Scan for the cell matching the given text and deliver its (X, Y) coordinate at center. 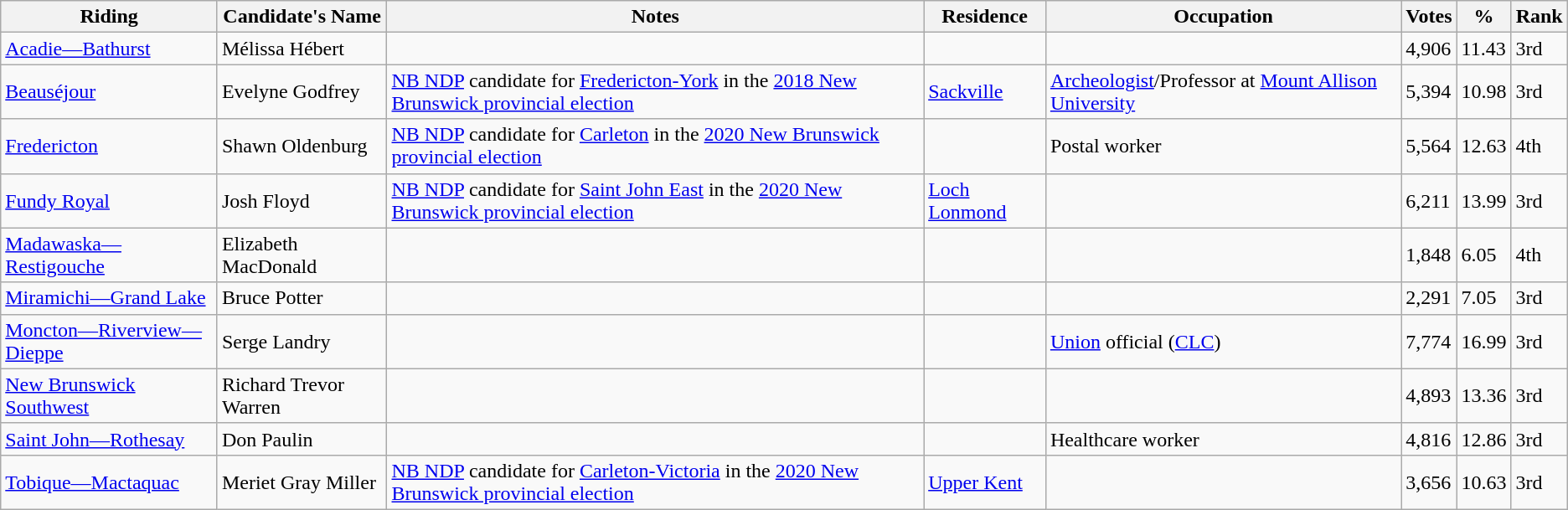
Fundy Royal (109, 201)
NB NDP candidate for Carleton in the 2020 New Brunswick provincial election (655, 146)
NB NDP candidate for Carleton-Victoria in the 2020 New Brunswick provincial election (655, 482)
Elizabeth MacDonald (302, 255)
Shawn Oldenburg (302, 146)
6,211 (1429, 201)
Mélissa Hébert (302, 49)
7,774 (1429, 342)
Saint John—Rothesay (109, 439)
NB NDP candidate for Fredericton-York in the 2018 New Brunswick provincial election (655, 92)
Rank (1540, 17)
4,816 (1429, 439)
Beauséjour (109, 92)
Richard Trevor Warren (302, 395)
Archeologist/Professor at Mount Allison University (1223, 92)
Notes (655, 17)
13.99 (1484, 201)
Healthcare worker (1223, 439)
Union official (CLC) (1223, 342)
4,893 (1429, 395)
Tobique—Mactaquac (109, 482)
Madawaska—Restigouche (109, 255)
3,656 (1429, 482)
4,906 (1429, 49)
NB NDP candidate for Saint John East in the 2020 New Brunswick provincial election (655, 201)
5,564 (1429, 146)
Fredericton (109, 146)
Candidate's Name (302, 17)
Don Paulin (302, 439)
12.86 (1484, 439)
11.43 (1484, 49)
Postal worker (1223, 146)
Serge Landry (302, 342)
7.05 (1484, 298)
Moncton—Riverview—Dieppe (109, 342)
12.63 (1484, 146)
Josh Floyd (302, 201)
10.63 (1484, 482)
Bruce Potter (302, 298)
Loch Lonmond (985, 201)
5,394 (1429, 92)
New Brunswick Southwest (109, 395)
13.36 (1484, 395)
2,291 (1429, 298)
1,848 (1429, 255)
Occupation (1223, 17)
Sackville (985, 92)
Evelyne Godfrey (302, 92)
Miramichi—Grand Lake (109, 298)
10.98 (1484, 92)
Acadie—Bathurst (109, 49)
Riding (109, 17)
Residence (985, 17)
% (1484, 17)
Meriet Gray Miller (302, 482)
16.99 (1484, 342)
Votes (1429, 17)
Upper Kent (985, 482)
6.05 (1484, 255)
